Identify which cell holds the provided text, then report its (X, Y) central coordinate. 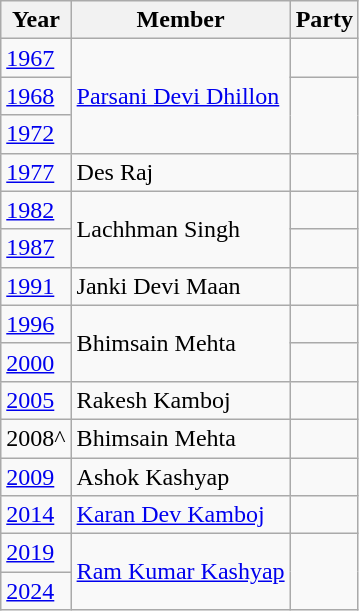
1996 (36, 324)
1967 (36, 58)
2014 (36, 515)
2019 (36, 553)
Rakesh Kamboj (180, 400)
Parsani Devi Dhillon (180, 96)
1982 (36, 210)
Ram Kumar Kashyap (180, 572)
Janki Devi Maan (180, 286)
Karan Dev Kamboj (180, 515)
1991 (36, 286)
2009 (36, 477)
1987 (36, 248)
Party (324, 20)
Des Raj (180, 172)
2008^ (36, 438)
Member (180, 20)
2005 (36, 400)
Year (36, 20)
2024 (36, 591)
Lachhman Singh (180, 229)
2000 (36, 362)
Ashok Kashyap (180, 477)
1972 (36, 134)
1977 (36, 172)
1968 (36, 96)
